Return (x, y) of the center of cell containing provided text 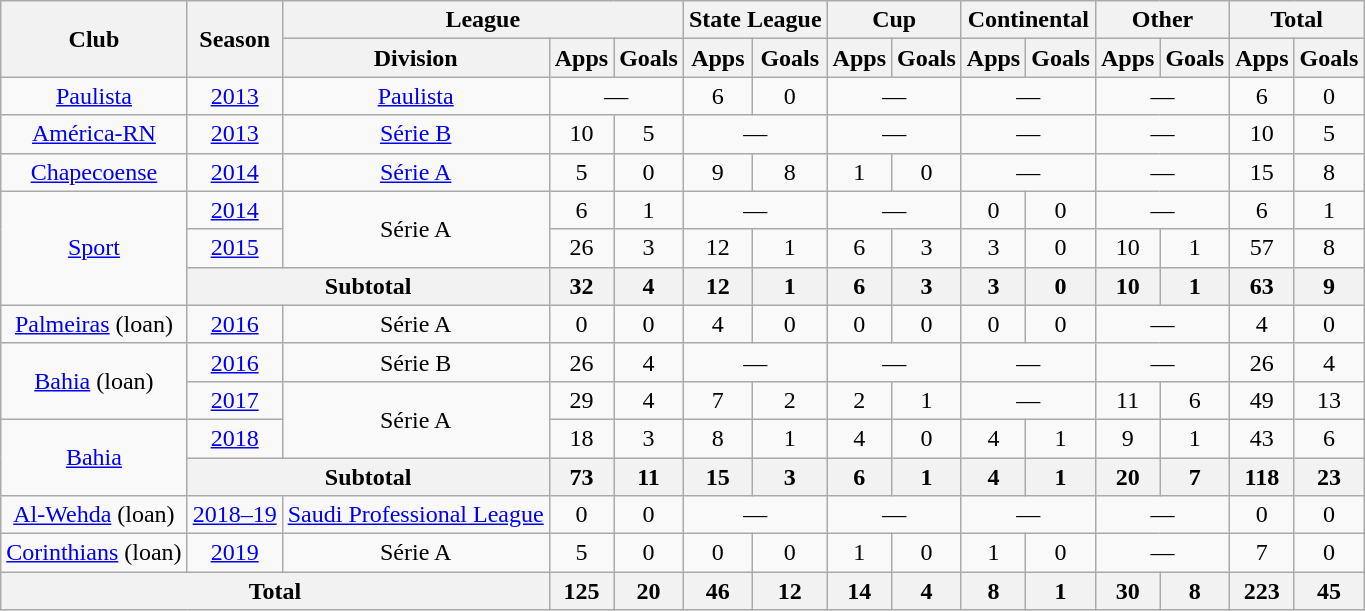
73 (581, 477)
Bahia (94, 457)
2018–19 (234, 515)
2017 (234, 400)
Continental (1028, 20)
League (482, 20)
23 (1329, 477)
Division (416, 58)
45 (1329, 591)
Chapecoense (94, 172)
State League (755, 20)
Season (234, 39)
14 (859, 591)
Corinthians (loan) (94, 553)
46 (718, 591)
Other (1162, 20)
Palmeiras (loan) (94, 324)
43 (1262, 438)
Club (94, 39)
13 (1329, 400)
Cup (894, 20)
18 (581, 438)
Saudi Professional League (416, 515)
América-RN (94, 134)
223 (1262, 591)
63 (1262, 286)
2015 (234, 248)
125 (581, 591)
2019 (234, 553)
49 (1262, 400)
118 (1262, 477)
Bahia (loan) (94, 381)
30 (1127, 591)
57 (1262, 248)
32 (581, 286)
2018 (234, 438)
Sport (94, 248)
Al-Wehda (loan) (94, 515)
29 (581, 400)
